Extract the (x, y) coordinate from the center of the cell holding the provided text.  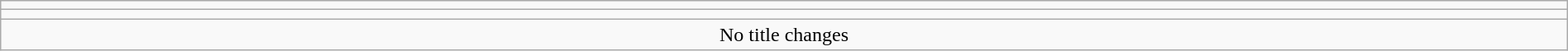
No title changes (784, 35)
